From the cell containing the given text, extract its center point as [X, Y] coordinate. 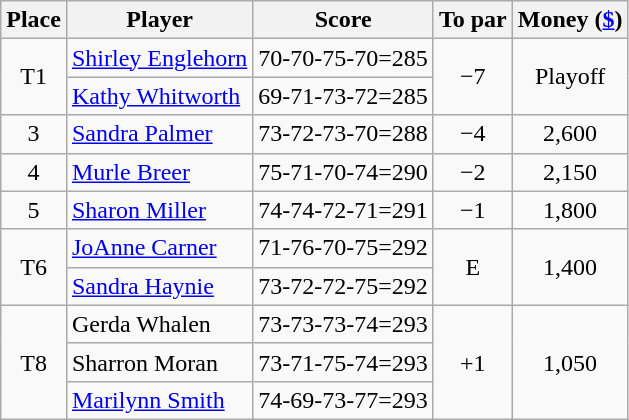
Sharron Moran [159, 362]
73-73-73-74=293 [344, 324]
73-71-75-74=293 [344, 362]
70-70-75-70=285 [344, 58]
4 [34, 172]
Place [34, 20]
Sandra Haynie [159, 286]
Shirley Englehorn [159, 58]
Gerda Whalen [159, 324]
1,050 [570, 362]
Murle Breer [159, 172]
To par [472, 20]
T1 [34, 77]
1,800 [570, 210]
1,400 [570, 267]
E [472, 267]
−2 [472, 172]
T8 [34, 362]
69-71-73-72=285 [344, 96]
Money ($) [570, 20]
Playoff [570, 77]
71-76-70-75=292 [344, 248]
73-72-73-70=288 [344, 134]
Player [159, 20]
Score [344, 20]
JoAnne Carner [159, 248]
Marilynn Smith [159, 400]
Sandra Palmer [159, 134]
−7 [472, 77]
5 [34, 210]
T6 [34, 267]
74-74-72-71=291 [344, 210]
75-71-70-74=290 [344, 172]
−1 [472, 210]
2,600 [570, 134]
+1 [472, 362]
−4 [472, 134]
Kathy Whitworth [159, 96]
Sharon Miller [159, 210]
73-72-72-75=292 [344, 286]
74-69-73-77=293 [344, 400]
3 [34, 134]
2,150 [570, 172]
